Extract the [X, Y] coordinate from the center of the cell holding the provided text.  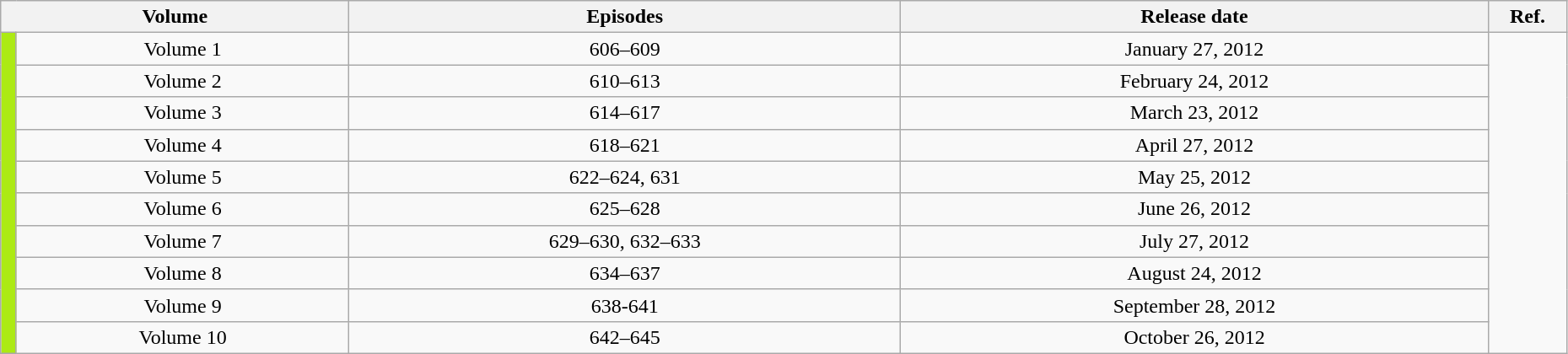
Volume 6 [182, 209]
625–628 [625, 209]
618–621 [625, 145]
Volume [175, 17]
Volume 4 [182, 145]
Volume 3 [182, 113]
February 24, 2012 [1194, 81]
634–637 [625, 273]
April 27, 2012 [1194, 145]
Volume 1 [182, 49]
Volume 7 [182, 241]
Volume 5 [182, 177]
Ref. [1528, 17]
Volume 10 [182, 337]
622–624, 631 [625, 177]
Episodes [625, 17]
June 26, 2012 [1194, 209]
Volume 8 [182, 273]
638-641 [625, 305]
October 26, 2012 [1194, 337]
July 27, 2012 [1194, 241]
March 23, 2012 [1194, 113]
629–630, 632–633 [625, 241]
January 27, 2012 [1194, 49]
610–613 [625, 81]
September 28, 2012 [1194, 305]
August 24, 2012 [1194, 273]
Volume 2 [182, 81]
May 25, 2012 [1194, 177]
Release date [1194, 17]
606–609 [625, 49]
Volume 9 [182, 305]
642–645 [625, 337]
614–617 [625, 113]
